Detect which cell encompasses the target text, then output its [X, Y] center coordinate. 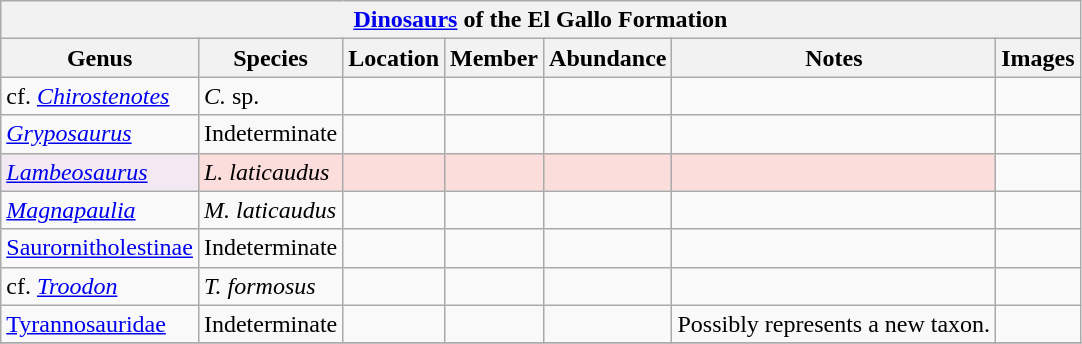
Magnapaulia [100, 210]
Lambeosaurus [100, 172]
Images [1038, 58]
Species [270, 58]
Notes [834, 58]
C. sp. [270, 96]
Gryposaurus [100, 134]
L. laticaudus [270, 172]
Location [394, 58]
M. laticaudus [270, 210]
T. formosus [270, 286]
Member [494, 58]
Dinosaurs of the El Gallo Formation [540, 20]
cf. Chirostenotes [100, 96]
Abundance [608, 58]
Saurornitholestinae [100, 248]
Tyrannosauridae [100, 324]
cf. Troodon [100, 286]
Genus [100, 58]
Possibly represents a new taxon. [834, 324]
